Scan for the cell matching the given text and deliver its (X, Y) coordinate at center. 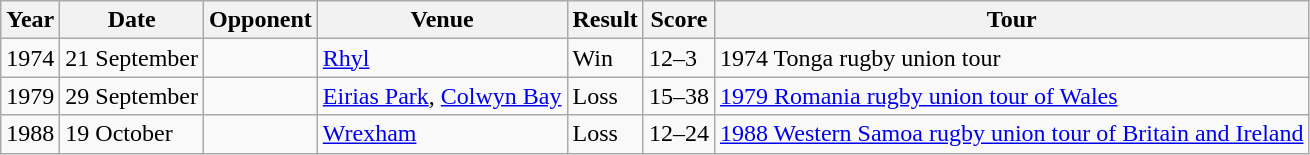
Score (678, 20)
Wrexham (442, 134)
19 October (132, 134)
29 September (132, 96)
1974 (30, 58)
1979 (30, 96)
21 September (132, 58)
Opponent (261, 20)
15–38 (678, 96)
Year (30, 20)
Venue (442, 20)
1974 Tonga rugby union tour (1012, 58)
1988 (30, 134)
Rhyl (442, 58)
12–3 (678, 58)
Tour (1012, 20)
Win (605, 58)
Date (132, 20)
Result (605, 20)
12–24 (678, 134)
Eirias Park, Colwyn Bay (442, 96)
1988 Western Samoa rugby union tour of Britain and Ireland (1012, 134)
1979 Romania rugby union tour of Wales (1012, 96)
